Detect which cell encompasses the target text, then output its [x, y] center coordinate. 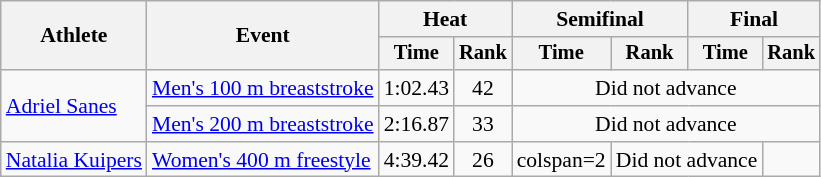
Men's 200 m breaststroke [263, 124]
Final [754, 19]
1:02.43 [416, 88]
2:16.87 [416, 124]
Athlete [74, 36]
42 [483, 88]
33 [483, 124]
Adriel Sanes [74, 106]
Men's 100 m breaststroke [263, 88]
Heat [446, 19]
Semifinal [600, 19]
Event [263, 36]
